Return the (x, y) coordinate for the center point of the cell that contains the specified text.  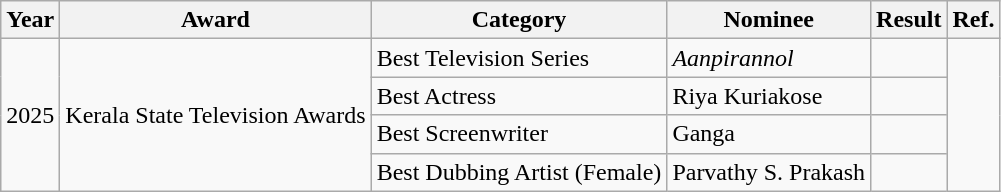
Kerala State Television Awards (216, 115)
Aanpirannol (769, 58)
Riya Kuriakose (769, 96)
Year (30, 20)
Ganga (769, 134)
Best Screenwriter (519, 134)
Nominee (769, 20)
Award (216, 20)
Category (519, 20)
Result (909, 20)
Ref. (974, 20)
Parvathy S. Prakash (769, 172)
2025 (30, 115)
Best Dubbing Artist (Female) (519, 172)
Best Television Series (519, 58)
Best Actress (519, 96)
